Detect which cell encompasses the target text, then output its (x, y) center coordinate. 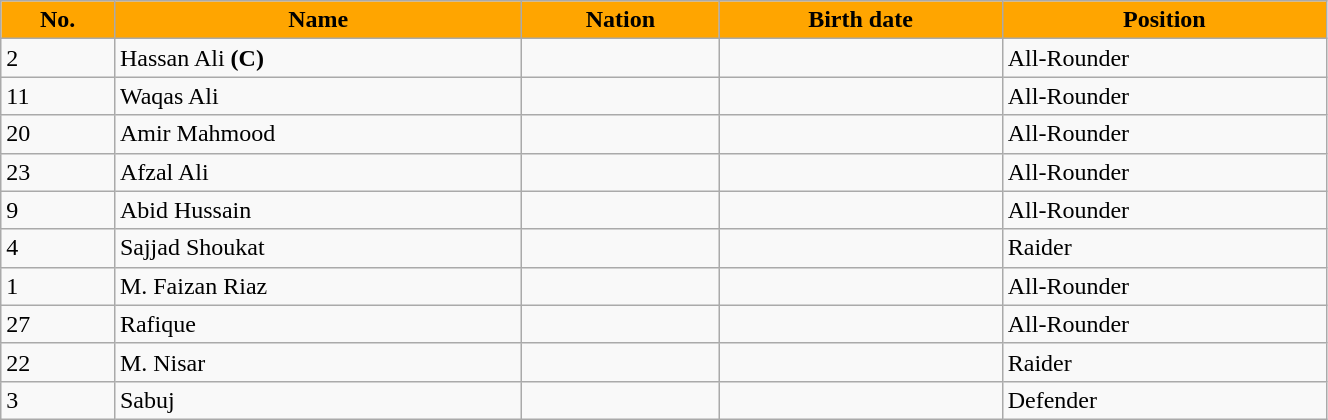
Sabuj (318, 400)
Defender (1164, 400)
Afzal Ali (318, 172)
Sajjad Shoukat (318, 248)
Birth date (860, 20)
22 (58, 362)
Amir Mahmood (318, 134)
2 (58, 58)
4 (58, 248)
Rafique (318, 324)
Name (318, 20)
27 (58, 324)
Hassan Ali (C) (318, 58)
23 (58, 172)
9 (58, 210)
No. (58, 20)
M. Faizan Riaz (318, 286)
Abid Hussain (318, 210)
11 (58, 96)
Position (1164, 20)
Nation (620, 20)
3 (58, 400)
20 (58, 134)
M. Nisar (318, 362)
1 (58, 286)
Waqas Ali (318, 96)
